For the text-containing cell, return its midpoint in [X, Y] coordinate format. 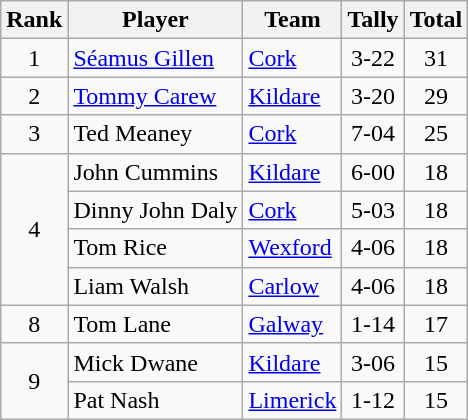
5-03 [373, 210]
Tom Lane [156, 324]
Tally [373, 20]
Ted Meaney [156, 134]
Rank [34, 20]
Carlow [292, 286]
2 [34, 96]
9 [34, 381]
Wexford [292, 248]
Total [436, 20]
25 [436, 134]
3 [34, 134]
3-20 [373, 96]
3-22 [373, 58]
1 [34, 58]
4 [34, 229]
7-04 [373, 134]
Pat Nash [156, 400]
1-12 [373, 400]
17 [436, 324]
Mick Dwane [156, 362]
Tom Rice [156, 248]
6-00 [373, 172]
3-06 [373, 362]
Player [156, 20]
Séamus Gillen [156, 58]
29 [436, 96]
31 [436, 58]
1-14 [373, 324]
Galway [292, 324]
Liam Walsh [156, 286]
Dinny John Daly [156, 210]
John Cummins [156, 172]
8 [34, 324]
Limerick [292, 400]
Team [292, 20]
Tommy Carew [156, 96]
